Capture the cell that displays the provided text and extract its [X, Y] central coordinate. 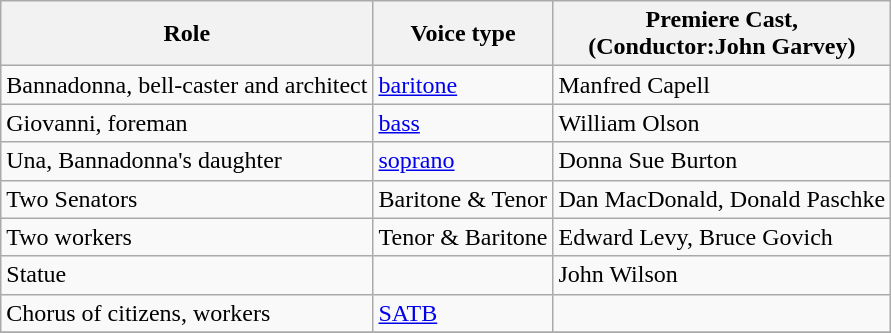
Baritone & Tenor [463, 199]
William Olson [722, 123]
Edward Levy, Bruce Govich [722, 237]
John Wilson [722, 275]
SATB [463, 313]
Manfred Capell [722, 85]
Chorus of citizens, workers [187, 313]
bass [463, 123]
Tenor & Baritone [463, 237]
Dan MacDonald, Donald Paschke [722, 199]
soprano [463, 161]
Una, Bannadonna's daughter [187, 161]
baritone [463, 85]
Donna Sue Burton [722, 161]
Voice type [463, 34]
Two workers [187, 237]
Role [187, 34]
Statue [187, 275]
Two Senators [187, 199]
Premiere Cast, (Conductor:John Garvey) [722, 34]
Giovanni, foreman [187, 123]
Bannadonna, bell-caster and architect [187, 85]
